Search for the cell housing the specified text and yield its [X, Y] center coordinate. 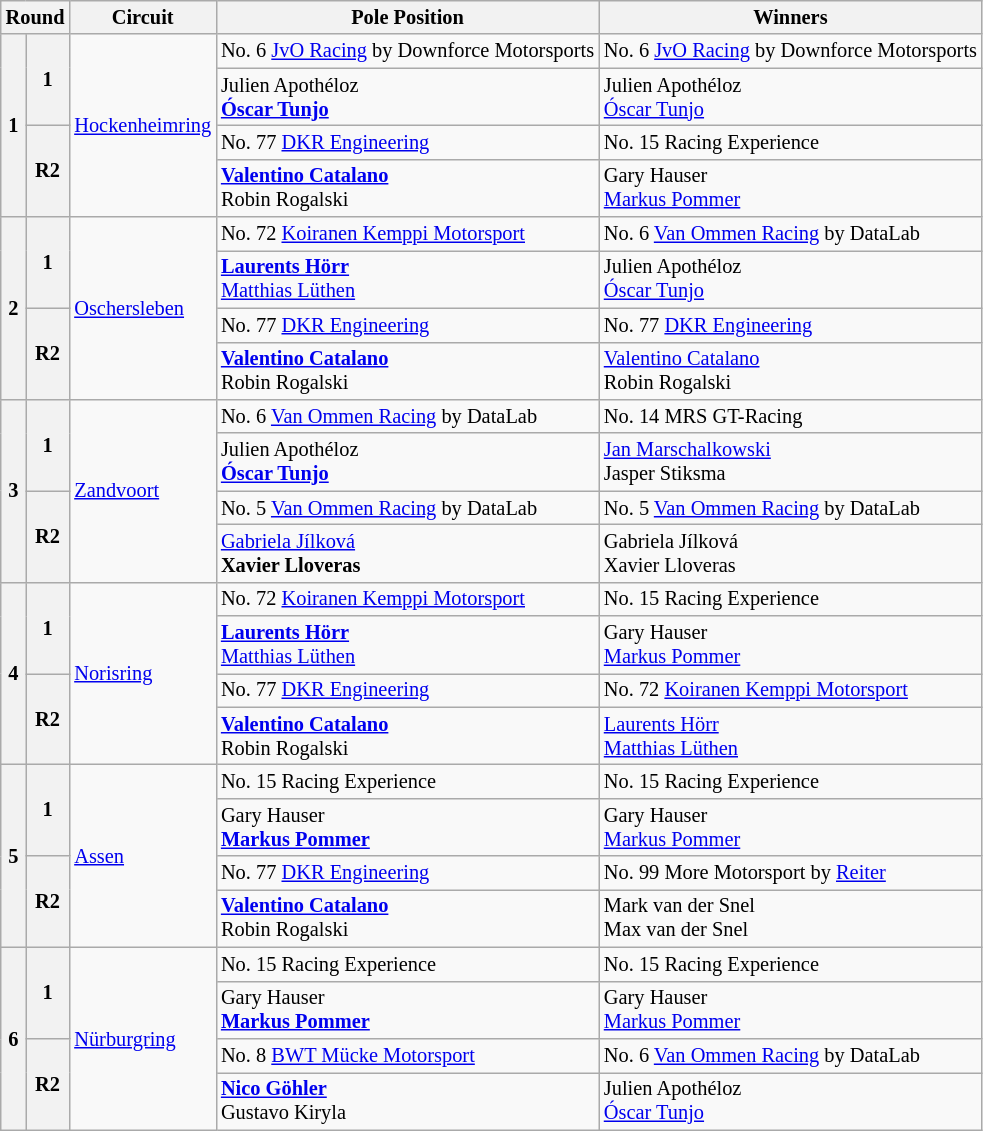
Norisring [142, 674]
3 [14, 490]
Winners [790, 17]
Oschersleben [142, 308]
No. 8 BWT Mücke Motorsport [408, 1055]
Pole Position [408, 17]
Assen [142, 856]
Nürburgring [142, 1038]
Jan Marschalkowski Jasper Stiksma [790, 462]
Nico Göhler Gustavo Kiryla [408, 1101]
2 [14, 308]
Mark van der Snel Max van der Snel [790, 918]
Round [36, 17]
No. 14 MRS GT-Racing [790, 416]
5 [14, 856]
Zandvoort [142, 490]
Circuit [142, 17]
4 [14, 674]
6 [14, 1038]
No. 99 More Motorsport by Reiter [790, 873]
Hockenheimring [142, 126]
